For the text-containing cell, return its midpoint in (x, y) coordinate format. 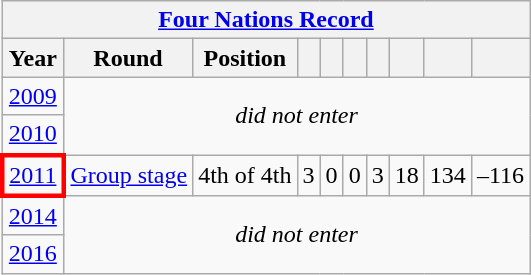
–116 (500, 174)
2016 (32, 254)
Round (128, 58)
2009 (32, 96)
2011 (32, 174)
Group stage (128, 174)
2014 (32, 216)
4th of 4th (245, 174)
134 (448, 174)
2010 (32, 135)
18 (406, 174)
Four Nations Record (266, 20)
Year (32, 58)
Position (245, 58)
